Return [X, Y] of the center of cell containing provided text 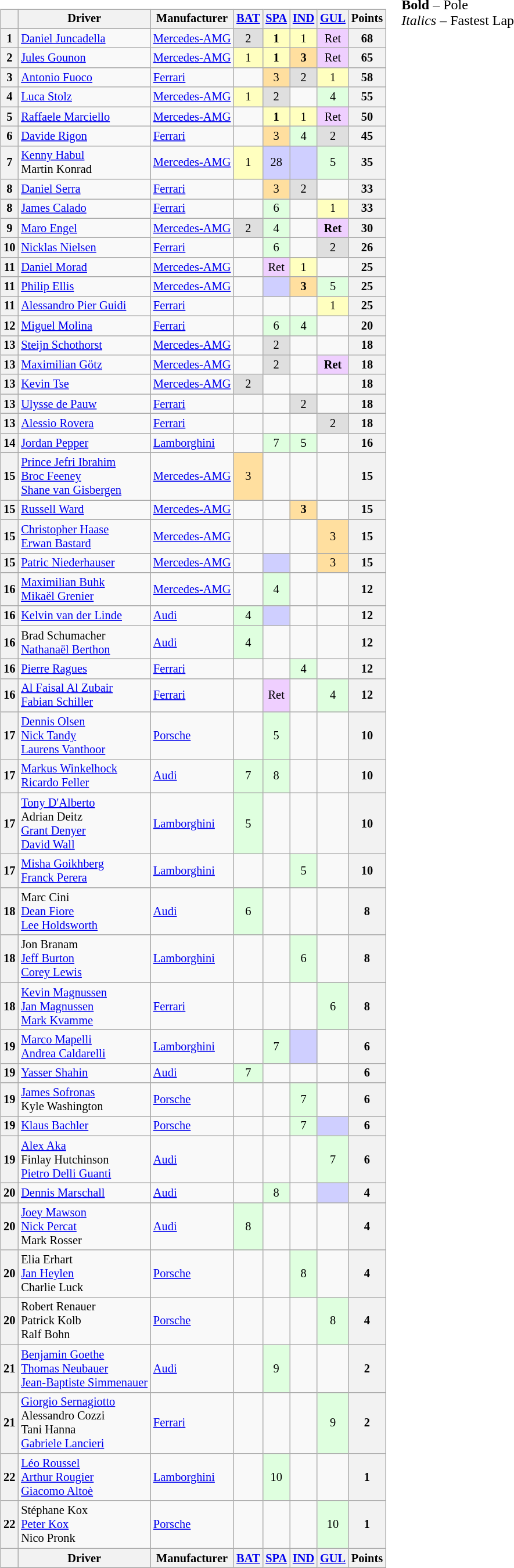
Joey Mawson Nick Percat Mark Rosser [84, 1227]
65 [367, 58]
Pierre Ragues [84, 669]
28 [276, 162]
Kenny Habul Martin Konrad [84, 162]
Ulysse de Pauw [84, 404]
Alessio Rovera [84, 424]
30 [367, 228]
Nicklas Nielsen [84, 248]
Prince Jefri Ibrahim Broc Feeney Shane van Gisbergen [84, 476]
Philip Ellis [84, 287]
Daniel Serra [84, 189]
Jordan Pepper [84, 443]
Markus Winkelhock Ricardo Feller [84, 776]
Raffaele Marciello [84, 117]
Alex Aka Finlay Hutchinson Pietro Delli Guanti [84, 1159]
14 [9, 443]
Yasser Shahin [84, 1073]
Antonio Fuoco [84, 78]
Giorgio Sernagiotto Alessandro Cozzi Tani Hanna Gabriele Lancieri [84, 1423]
55 [367, 97]
Steijn Schothorst [84, 345]
Marc Cini Dean Fiore Lee Holdsworth [84, 912]
Daniel Juncadella [84, 38]
68 [367, 38]
Al Faisal Al Zubair Fabian Schiller [84, 695]
Kevin Tse [84, 384]
Robert Renauer Patrick Kolb Ralf Bohn [84, 1321]
Marco Mapelli Andrea Caldarelli [84, 1047]
Russell Ward [84, 510]
Maro Engel [84, 228]
James Sofronas Kyle Washington [84, 1100]
Maximilian Götz [84, 365]
35 [367, 162]
Daniel Morad [84, 268]
Benjamin Goethe Thomas Neubauer Jean-Baptiste Simmenauer [84, 1368]
Miguel Molina [84, 326]
Kevin Magnussen Jan Magnussen Mark Kvamme [84, 1006]
Tony D'Alberto Adrian Deitz Grant Denyer David Wall [84, 823]
Patric Niederhauser [84, 563]
James Calado [84, 209]
Léo Roussel Arthur Rougier Giacomo Altoè [84, 1477]
Luca Stolz [84, 97]
Elia Erhart Jan Heylen Charlie Luck [84, 1274]
Brad Schumacher Nathanaël Berthon [84, 642]
Misha Goikhberg Franck Perera [84, 871]
Jon Branam Jeff Burton Corey Lewis [84, 959]
Davide Rigon [84, 136]
Kelvin van der Linde [84, 616]
Alessandro Pier Guidi [84, 306]
26 [367, 248]
Stéphane Kox Peter Kox Nico Pronk [84, 1524]
45 [367, 136]
Jules Gounon [84, 58]
Christopher Haase Erwan Bastard [84, 536]
Dennis Marschall [84, 1193]
58 [367, 78]
Klaus Bachler [84, 1126]
Dennis Olsen Nick Tandy Laurens Vanthoor [84, 736]
Maximilian Buhk Mikaël Grenier [84, 590]
50 [367, 117]
